Return the [x, y] coordinate for the center point of the cell that contains the specified text.  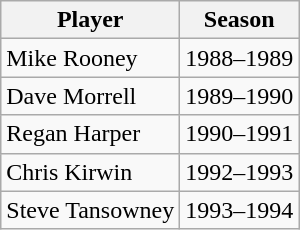
Mike Rooney [90, 58]
Player [90, 20]
Steve Tansowney [90, 210]
Regan Harper [90, 134]
Dave Morrell [90, 96]
1992–1993 [240, 172]
1989–1990 [240, 96]
1990–1991 [240, 134]
Chris Kirwin [90, 172]
Season [240, 20]
1993–1994 [240, 210]
1988–1989 [240, 58]
